From the cell containing the given text, extract its center point as [X, Y] coordinate. 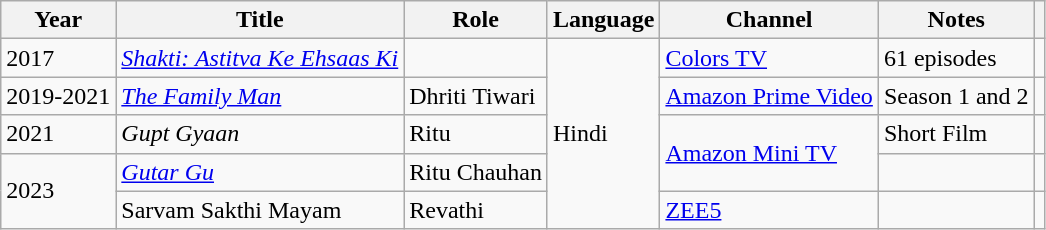
Gutar Gu [260, 172]
61 episodes [956, 58]
Year [58, 20]
Amazon Prime Video [769, 96]
Notes [956, 20]
Short Film [956, 134]
Hindi [603, 134]
Season 1 and 2 [956, 96]
Channel [769, 20]
The Family Man [260, 96]
2021 [58, 134]
Title [260, 20]
Ritu Chauhan [476, 172]
Sarvam Sakthi Mayam [260, 210]
2023 [58, 191]
Ritu [476, 134]
Dhriti Tiwari [476, 96]
Amazon Mini TV [769, 153]
ZEE5 [769, 210]
Colors TV [769, 58]
2017 [58, 58]
Revathi [476, 210]
Role [476, 20]
Language [603, 20]
Shakti: Astitva Ke Ehsaas Ki [260, 58]
2019-2021 [58, 96]
Gupt Gyaan [260, 134]
